Capture the cell that displays the provided text and extract its (x, y) central coordinate. 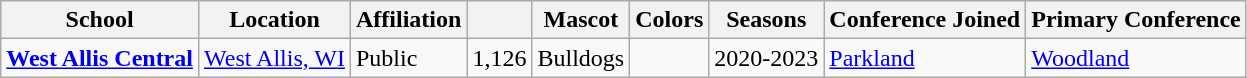
Mascot (581, 20)
Seasons (766, 20)
Conference Joined (925, 20)
Public (408, 58)
2020-2023 (766, 58)
West Allis, WI (274, 58)
Woodland (1136, 58)
Colors (670, 20)
Primary Conference (1136, 20)
Affiliation (408, 20)
Location (274, 20)
1,126 (500, 58)
West Allis Central (100, 58)
Bulldogs (581, 58)
School (100, 20)
Parkland (925, 58)
